Output the [x, y] coordinate of the center of the cell containing the given text.  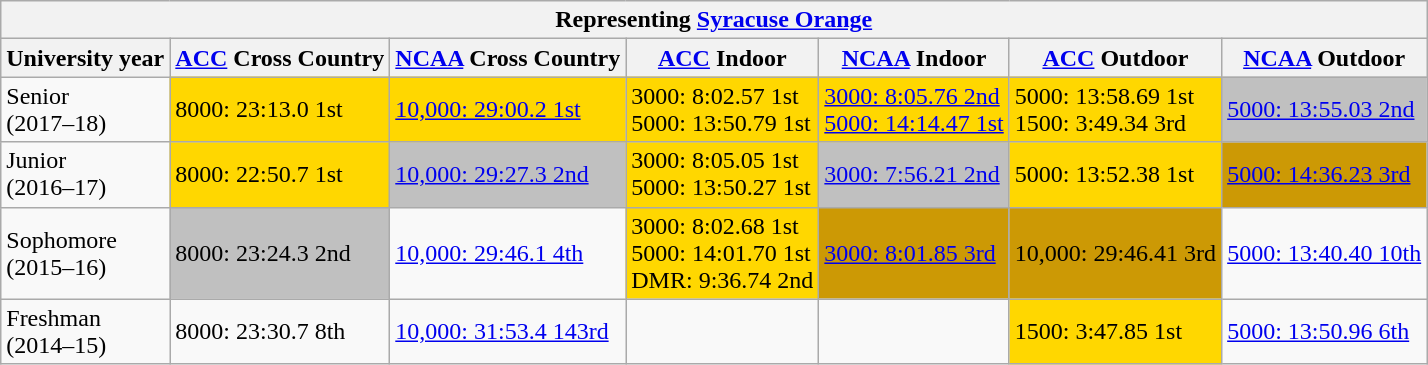
8000: 23:30.7 8th [280, 332]
10,000: 29:46.1 4th [508, 253]
3000: 7:56.21 2nd [914, 174]
Freshman (2014–15) [86, 332]
University year [86, 58]
10,000: 29:46.41 3rd [1115, 253]
Representing Syracuse Orange [714, 20]
NCAA Outdoor [1324, 58]
3000: 8:02.68 1st5000: 14:01.70 1stDMR: 9:36.74 2nd [722, 253]
8000: 22:50.7 1st [280, 174]
Sophomore (2015–16) [86, 253]
NCAA Indoor [914, 58]
10,000: 29:27.3 2nd [508, 174]
3000: 8:02.57 1st 5000: 13:50.79 1st [722, 110]
ACC Indoor [722, 58]
5000: 13:52.38 1st [1115, 174]
5000: 13:58.69 1st1500: 3:49.34 3rd [1115, 110]
5000: 13:50.96 6th [1324, 332]
5000: 14:36.23 3rd [1324, 174]
Senior (2017–18) [86, 110]
8000: 23:13.0 1st [280, 110]
10,000: 29:00.2 1st [508, 110]
5000: 13:40.40 10th [1324, 253]
3000: 8:01.85 3rd [914, 253]
3000: 8:05.05 1st5000: 13:50.27 1st [722, 174]
8000: 23:24.3 2nd [280, 253]
NCAA Cross Country [508, 58]
3000: 8:05.76 2nd5000: 14:14.47 1st [914, 110]
1500: 3:47.85 1st [1115, 332]
ACC Cross Country [280, 58]
5000: 13:55.03 2nd [1324, 110]
Junior (2016–17) [86, 174]
10,000: 31:53.4 143rd [508, 332]
ACC Outdoor [1115, 58]
